From the cell containing the given text, extract its center point as [X, Y] coordinate. 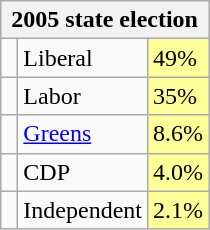
CDP [83, 172]
Liberal [83, 58]
Greens [83, 134]
49% [178, 58]
2.1% [178, 210]
Independent [83, 210]
4.0% [178, 172]
2005 state election [105, 20]
Labor [83, 96]
8.6% [178, 134]
35% [178, 96]
